Detect which cell encompasses the target text, then output its [x, y] center coordinate. 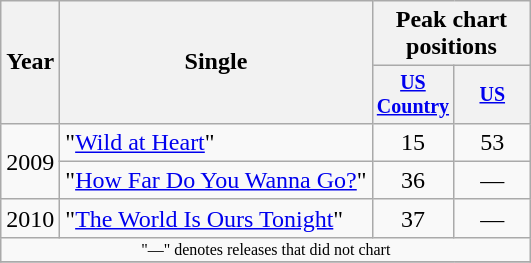
Year [30, 62]
2010 [30, 218]
37 [413, 218]
US Country [413, 94]
Single [216, 62]
2009 [30, 161]
"Wild at Heart" [216, 142]
53 [492, 142]
"—" denotes releases that did not chart [266, 249]
36 [413, 180]
15 [413, 142]
Peak chartpositions [452, 34]
"The World Is Ours Tonight" [216, 218]
US [492, 94]
"How Far Do You Wanna Go?" [216, 180]
